For the text-containing cell, return its midpoint in (x, y) coordinate format. 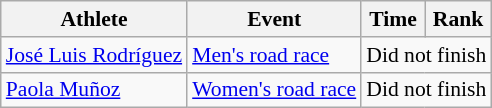
Time (392, 19)
Event (274, 19)
Men's road race (274, 55)
Women's road race (274, 90)
Paola Muñoz (94, 90)
Rank (458, 19)
José Luis Rodríguez (94, 55)
Athlete (94, 19)
